Search for the cell housing the specified text and yield its (X, Y) center coordinate. 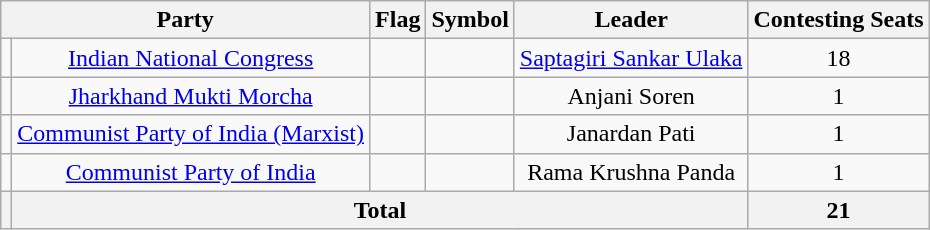
Symbol (470, 20)
Party (186, 20)
Total (380, 210)
Leader (631, 20)
Indian National Congress (191, 58)
Communist Party of India (191, 172)
Saptagiri Sankar Ulaka (631, 58)
Flag (398, 20)
18 (838, 58)
Janardan Pati (631, 134)
21 (838, 210)
Anjani Soren (631, 96)
Rama Krushna Panda (631, 172)
Communist Party of India (Marxist) (191, 134)
Jharkhand Mukti Morcha (191, 96)
Contesting Seats (838, 20)
